Return the (x, y) coordinate for the center point of the cell that contains the specified text.  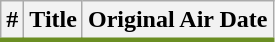
Title (54, 21)
Original Air Date (178, 21)
# (12, 21)
